Pinpoint the cell where the given text exists, returning its [x, y] midpoint coordinate. 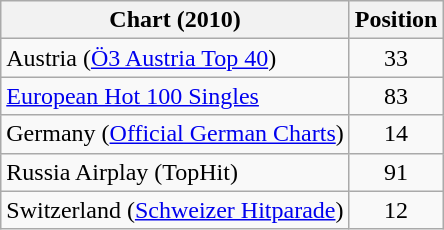
Germany (Official German Charts) [175, 134]
European Hot 100 Singles [175, 96]
14 [396, 134]
91 [396, 172]
Austria (Ö3 Austria Top 40) [175, 58]
Position [396, 20]
Chart (2010) [175, 20]
83 [396, 96]
Russia Airplay (TopHit) [175, 172]
12 [396, 210]
33 [396, 58]
Switzerland (Schweizer Hitparade) [175, 210]
